Capture the cell that displays the provided text and extract its (X, Y) central coordinate. 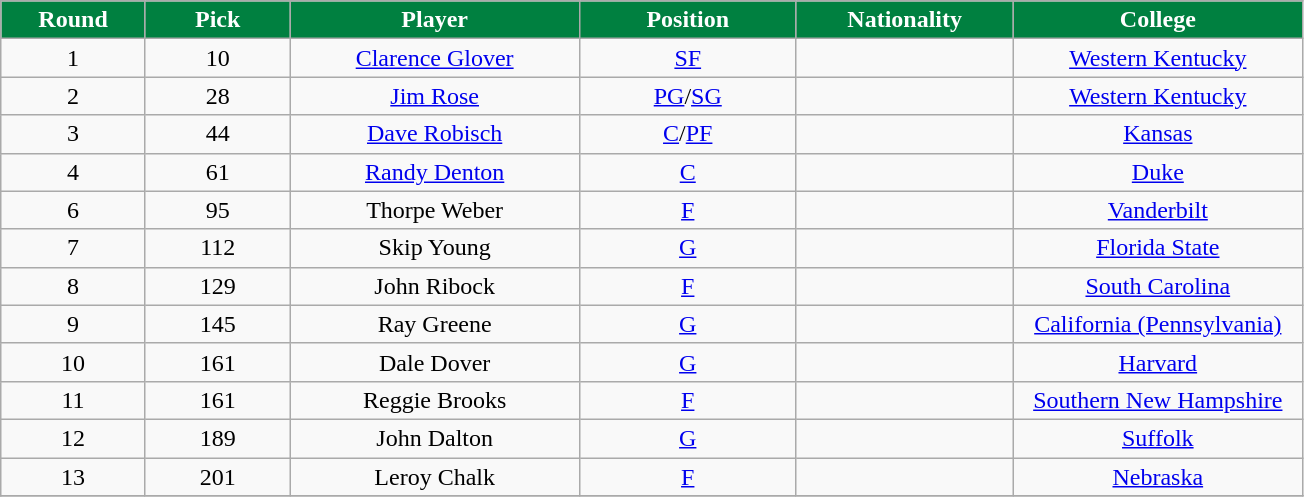
Position (688, 20)
Pick (218, 20)
PG/SG (688, 96)
Duke (1158, 172)
C/PF (688, 134)
3 (74, 134)
Harvard (1158, 362)
Kansas (1158, 134)
Dave Robisch (434, 134)
Nationality (904, 20)
112 (218, 248)
Suffolk (1158, 438)
Player (434, 20)
Southern New Hampshire (1158, 400)
Dale Dover (434, 362)
Florida State (1158, 248)
John Ribock (434, 286)
1 (74, 58)
61 (218, 172)
Jim Rose (434, 96)
Round (74, 20)
28 (218, 96)
13 (74, 477)
Skip Young (434, 248)
College (1158, 20)
11 (74, 400)
189 (218, 438)
44 (218, 134)
SF (688, 58)
C (688, 172)
4 (74, 172)
Reggie Brooks (434, 400)
6 (74, 210)
Leroy Chalk (434, 477)
South Carolina (1158, 286)
Thorpe Weber (434, 210)
2 (74, 96)
201 (218, 477)
John Dalton (434, 438)
Nebraska (1158, 477)
7 (74, 248)
Vanderbilt (1158, 210)
8 (74, 286)
12 (74, 438)
95 (218, 210)
Ray Greene (434, 324)
145 (218, 324)
9 (74, 324)
129 (218, 286)
California (Pennsylvania) (1158, 324)
Clarence Glover (434, 58)
Randy Denton (434, 172)
